Pinpoint the cell where the given text exists, returning its (X, Y) midpoint coordinate. 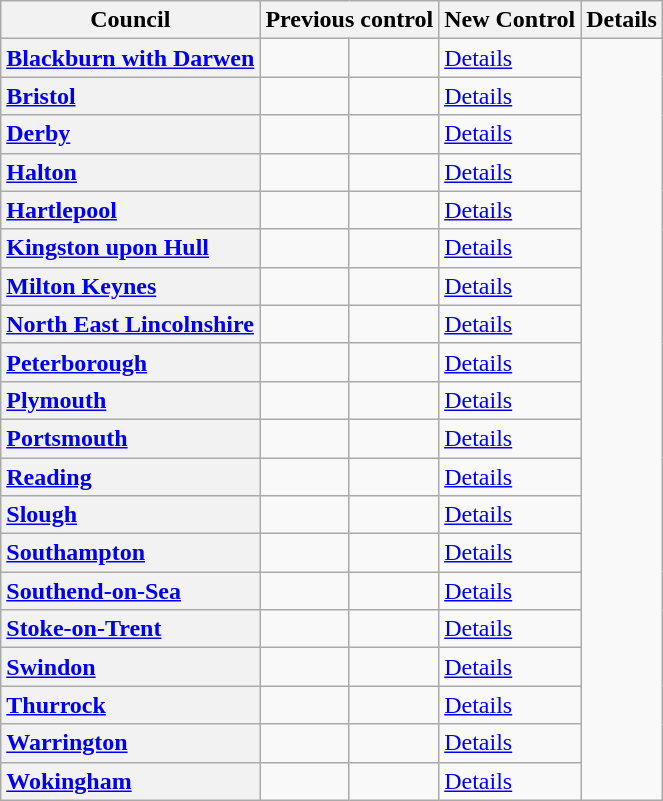
Warrington (130, 743)
Stoke-on-Trent (130, 629)
Plymouth (130, 400)
Slough (130, 515)
Kingston upon Hull (130, 248)
Milton Keynes (130, 286)
Derby (130, 134)
Peterborough (130, 362)
Blackburn with Darwen (130, 58)
Hartlepool (130, 210)
Southend-on-Sea (130, 591)
New Control (510, 20)
North East Lincolnshire (130, 324)
Council (130, 20)
Previous control (350, 20)
Wokingham (130, 781)
Southampton (130, 553)
Swindon (130, 667)
Halton (130, 172)
Reading (130, 477)
Bristol (130, 96)
Portsmouth (130, 438)
Thurrock (130, 705)
